Determine the [x, y] coordinate at the center of the cell enclosing the given text.  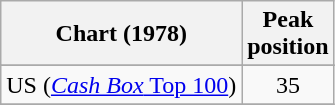
Peakposition [288, 34]
35 [288, 85]
US (Cash Box Top 100) [122, 85]
Chart (1978) [122, 34]
